Return the [X, Y] coordinate for the center point of the cell that contains the specified text.  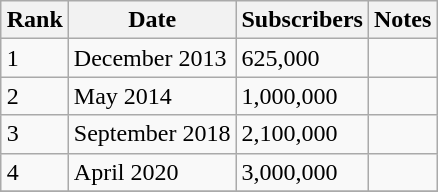
Rank [34, 20]
625,000 [302, 58]
2,100,000 [302, 134]
Notes [402, 20]
3,000,000 [302, 172]
1 [34, 58]
1,000,000 [302, 96]
2 [34, 96]
September 2018 [152, 134]
April 2020 [152, 172]
May 2014 [152, 96]
December 2013 [152, 58]
Subscribers [302, 20]
4 [34, 172]
3 [34, 134]
Date [152, 20]
